For the text-containing cell, return its midpoint in [x, y] coordinate format. 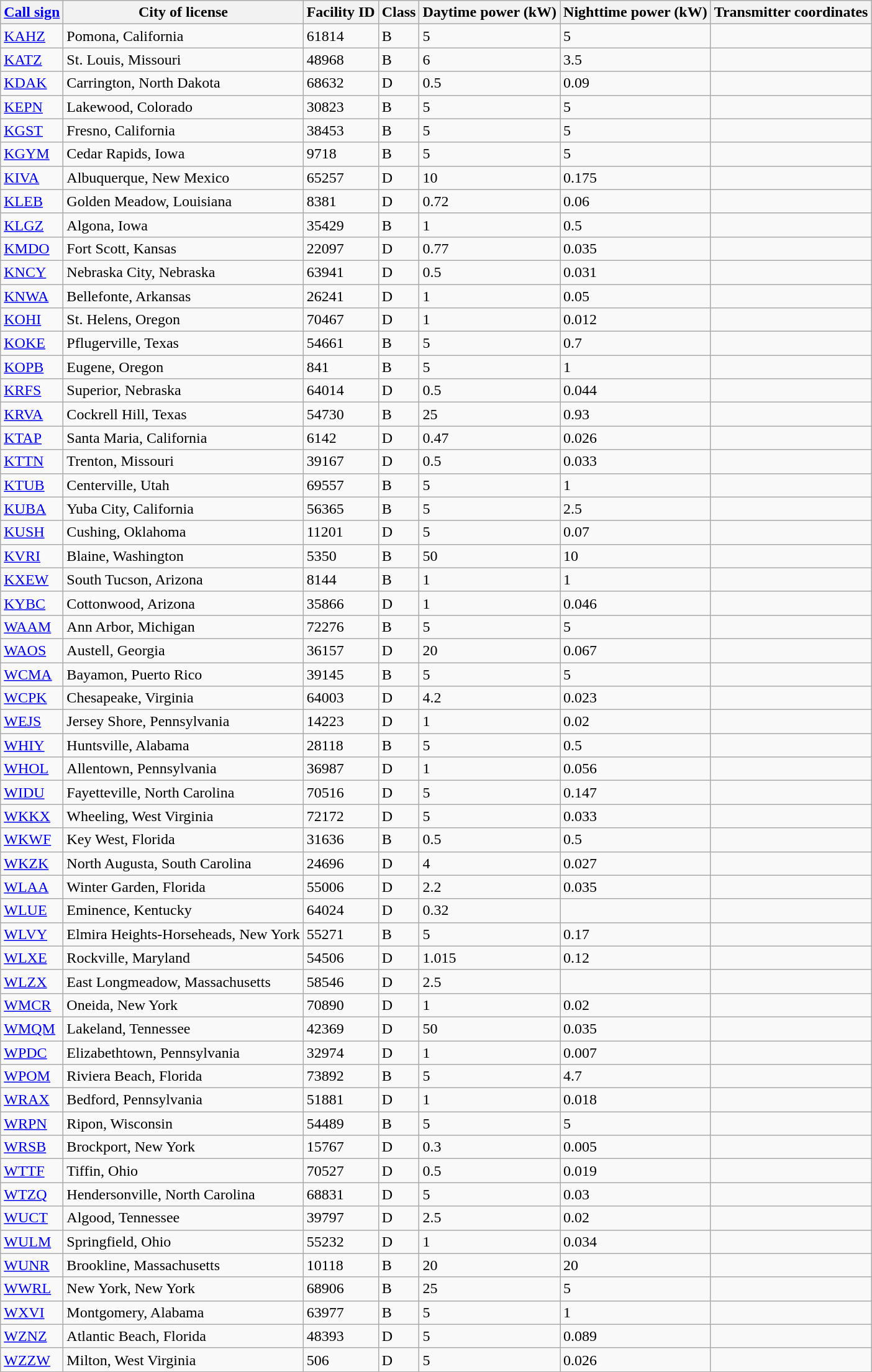
KYBC [32, 603]
Milton, West Virginia [183, 1360]
3.5 [636, 60]
South Tucson, Arizona [183, 579]
Huntsville, Alabama [183, 745]
0.7 [636, 343]
0.034 [636, 1242]
WHOL [32, 769]
72172 [340, 816]
6142 [340, 438]
73892 [340, 1076]
WAOS [32, 650]
KLGZ [32, 225]
70890 [340, 1005]
0.93 [636, 414]
0.012 [636, 320]
WUCT [32, 1218]
Ann Arbor, Michigan [183, 627]
4.2 [489, 698]
0.031 [636, 272]
KGST [32, 130]
WKWF [32, 840]
39167 [340, 461]
69557 [340, 485]
39797 [340, 1218]
WCMA [32, 674]
0.056 [636, 769]
Pflugerville, Texas [183, 343]
KRFS [32, 391]
Golden Meadow, Louisiana [183, 201]
Bayamon, Puerto Rico [183, 674]
54730 [340, 414]
KLEB [32, 201]
506 [340, 1360]
70527 [340, 1171]
1.015 [489, 958]
54489 [340, 1124]
Nighttime power (kW) [636, 12]
68831 [340, 1194]
KOPB [32, 367]
35866 [340, 603]
Brookline, Massachusetts [183, 1265]
42369 [340, 1029]
0.027 [636, 863]
0.47 [489, 438]
58546 [340, 981]
WMQM [32, 1029]
51881 [340, 1100]
70516 [340, 793]
64024 [340, 911]
WZNZ [32, 1336]
Elmira Heights-Horseheads, New York [183, 934]
Fresno, California [183, 130]
WLAA [32, 887]
0.12 [636, 958]
Fayetteville, North Carolina [183, 793]
0.067 [636, 650]
Winter Garden, Florida [183, 887]
Centerville, Utah [183, 485]
6 [489, 60]
KDAK [32, 83]
Nebraska City, Nebraska [183, 272]
0.046 [636, 603]
KNWA [32, 296]
0.07 [636, 532]
Atlantic Beach, Florida [183, 1336]
36987 [340, 769]
61814 [340, 36]
55006 [340, 887]
Blaine, Washington [183, 556]
KTTN [32, 461]
Tiffin, Ohio [183, 1171]
64003 [340, 698]
26241 [340, 296]
WLZX [32, 981]
KAHZ [32, 36]
10118 [340, 1265]
63941 [340, 272]
KATZ [32, 60]
Algona, Iowa [183, 225]
63977 [340, 1312]
WLXE [32, 958]
0.019 [636, 1171]
KTUB [32, 485]
WRAX [32, 1100]
Eugene, Oregon [183, 367]
2.2 [489, 887]
WPDC [32, 1053]
Lakeland, Tennessee [183, 1029]
0.3 [489, 1147]
8144 [340, 579]
St. Helens, Oregon [183, 320]
4.7 [636, 1076]
Oneida, New York [183, 1005]
48968 [340, 60]
0.044 [636, 391]
841 [340, 367]
WZZW [32, 1360]
31636 [340, 840]
WXVI [32, 1312]
Montgomery, Alabama [183, 1312]
Yuba City, California [183, 509]
72276 [340, 627]
KXEW [32, 579]
WUNR [32, 1265]
Transmitter coordinates [791, 12]
64014 [340, 391]
Santa Maria, California [183, 438]
Chesapeake, Virginia [183, 698]
22097 [340, 248]
WRPN [32, 1124]
Facility ID [340, 12]
WKZK [32, 863]
Eminence, Kentucky [183, 911]
Pomona, California [183, 36]
Hendersonville, North Carolina [183, 1194]
Class [399, 12]
Lakewood, Colorado [183, 107]
WPOM [32, 1076]
WULM [32, 1242]
Springfield, Ohio [183, 1242]
68632 [340, 83]
KRVA [32, 414]
14223 [340, 722]
WKKX [32, 816]
Bellefonte, Arkansas [183, 296]
70467 [340, 320]
0.007 [636, 1053]
11201 [340, 532]
Rockville, Maryland [183, 958]
35429 [340, 225]
0.089 [636, 1336]
KUSH [32, 532]
0.06 [636, 201]
KUBA [32, 509]
28118 [340, 745]
KVRI [32, 556]
38453 [340, 130]
WTZQ [32, 1194]
Cockrell Hill, Texas [183, 414]
Allentown, Pennsylvania [183, 769]
55232 [340, 1242]
0.17 [636, 934]
WLVY [32, 934]
Cushing, Oklahoma [183, 532]
39145 [340, 674]
0.018 [636, 1100]
4 [489, 863]
Riviera Beach, Florida [183, 1076]
55271 [340, 934]
32974 [340, 1053]
Ripon, Wisconsin [183, 1124]
Carrington, North Dakota [183, 83]
WAAM [32, 627]
Cottonwood, Arizona [183, 603]
WCPK [32, 698]
0.005 [636, 1147]
KTAP [32, 438]
54506 [340, 958]
Superior, Nebraska [183, 391]
24696 [340, 863]
0.05 [636, 296]
Wheeling, West Virginia [183, 816]
KGYM [32, 154]
30823 [340, 107]
Jersey Shore, Pennsylvania [183, 722]
KOHI [32, 320]
Call sign [32, 12]
0.09 [636, 83]
65257 [340, 178]
0.023 [636, 698]
48393 [340, 1336]
KMDO [32, 248]
Brockport, New York [183, 1147]
WHIY [32, 745]
Austell, Georgia [183, 650]
56365 [340, 509]
Elizabethtown, Pennsylvania [183, 1053]
WEJS [32, 722]
54661 [340, 343]
36157 [340, 650]
0.77 [489, 248]
KIVA [32, 178]
68906 [340, 1289]
Trenton, Missouri [183, 461]
9718 [340, 154]
Key West, Florida [183, 840]
City of license [183, 12]
New York, New York [183, 1289]
0.03 [636, 1194]
KOKE [32, 343]
WMCR [32, 1005]
15767 [340, 1147]
0.175 [636, 178]
North Augusta, South Carolina [183, 863]
St. Louis, Missouri [183, 60]
WLUE [32, 911]
Bedford, Pennsylvania [183, 1100]
WWRL [32, 1289]
8381 [340, 201]
Algood, Tennessee [183, 1218]
5350 [340, 556]
0.147 [636, 793]
KNCY [32, 272]
Cedar Rapids, Iowa [183, 154]
WIDU [32, 793]
0.72 [489, 201]
WTTF [32, 1171]
Daytime power (kW) [489, 12]
WRSB [32, 1147]
East Longmeadow, Massachusetts [183, 981]
Albuquerque, New Mexico [183, 178]
Fort Scott, Kansas [183, 248]
KEPN [32, 107]
0.32 [489, 911]
